Provide the (x, y) coordinate of the cell's center where the given text is located.  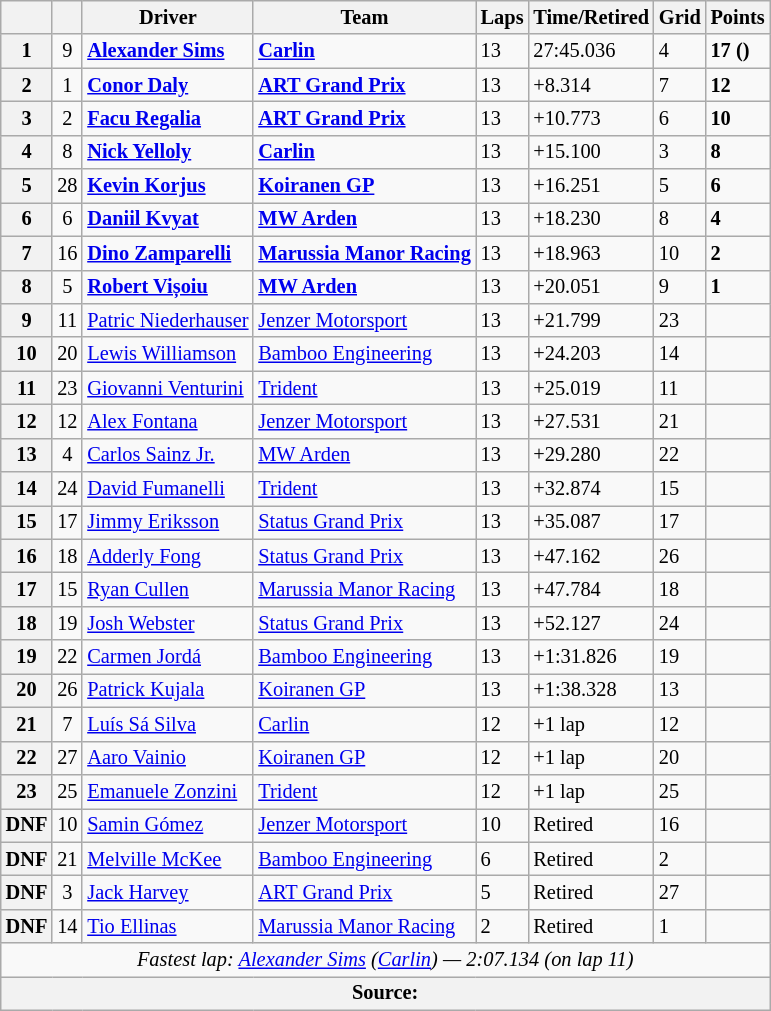
Jack Harvey (168, 892)
Emanuele Zonzini (168, 791)
Grid (680, 17)
+47.162 (591, 556)
Daniil Kvyat (168, 219)
Melville McKee (168, 859)
Lewis Williamson (168, 354)
Laps (502, 17)
+35.087 (591, 522)
Facu Regalia (168, 118)
Jimmy Eriksson (168, 522)
+18.963 (591, 253)
+18.230 (591, 219)
Luís Sá Silva (168, 724)
Dino Zamparelli (168, 253)
+1:38.328 (591, 690)
Tio Ellinas (168, 926)
Robert Vișoiu (168, 287)
Patric Niederhauser (168, 320)
Kevin Korjus (168, 186)
+32.874 (591, 489)
+21.799 (591, 320)
Patrick Kujala (168, 690)
+47.784 (591, 589)
Nick Yelloly (168, 152)
Carlos Sainz Jr. (168, 455)
Source: (386, 993)
Points (738, 17)
Carmen Jordá (168, 657)
Samin Gómez (168, 825)
+8.314 (591, 85)
Fastest lap: Alexander Sims (Carlin) — 2:07.134 (on lap 11) (386, 960)
+52.127 (591, 623)
David Fumanelli (168, 489)
+20.051 (591, 287)
Giovanni Venturini (168, 388)
+1:31.826 (591, 657)
+25.019 (591, 388)
Driver (168, 17)
17 () (738, 51)
27:45.036 (591, 51)
Alexander Sims (168, 51)
Conor Daly (168, 85)
Adderly Fong (168, 556)
+27.531 (591, 421)
Ryan Cullen (168, 589)
Aaro Vainio (168, 758)
Josh Webster (168, 623)
Time/Retired (591, 17)
28 (67, 186)
+16.251 (591, 186)
+24.203 (591, 354)
+15.100 (591, 152)
Team (364, 17)
+29.280 (591, 455)
Alex Fontana (168, 421)
+10.773 (591, 118)
